Identify which cell holds the provided text, then report its [X, Y] central coordinate. 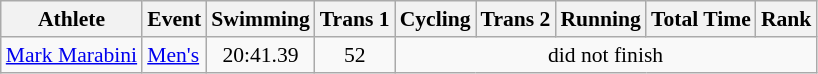
Trans 2 [516, 19]
Rank [786, 19]
Running [600, 19]
20:41.39 [260, 55]
did not finish [606, 55]
Trans 1 [355, 19]
Event [174, 19]
Cycling [436, 19]
Total Time [701, 19]
Mark Marabini [72, 55]
Swimming [260, 19]
52 [355, 55]
Men's [174, 55]
Athlete [72, 19]
